Return (x, y) of the center of cell containing provided text 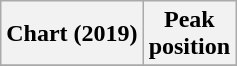
Chart (2019) (72, 34)
Peakposition (189, 34)
